Find where the given text appears and provide that cell's center as [X, Y] coordinate. 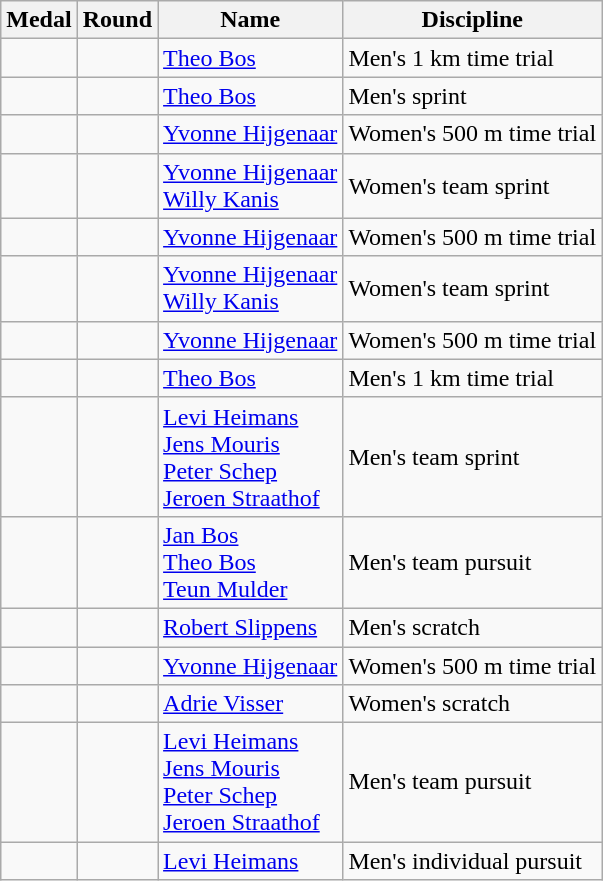
Women's scratch [472, 704]
Medal [39, 20]
Men's team sprint [472, 456]
Round [117, 20]
Robert Slippens [250, 627]
Men's scratch [472, 627]
Jan BosTheo BosTeun Mulder [250, 562]
Men's sprint [472, 96]
Name [250, 20]
Men's individual pursuit [472, 861]
Discipline [472, 20]
Levi Heimans [250, 861]
Adrie Visser [250, 704]
